From the cell containing the given text, extract its center point as [X, Y] coordinate. 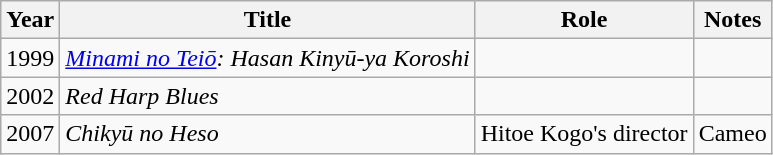
Cameo [732, 134]
Minami no Teiō: Hasan Kinyū-ya Koroshi [268, 58]
Red Harp Blues [268, 96]
Role [584, 20]
Notes [732, 20]
Year [30, 20]
2002 [30, 96]
1999 [30, 58]
2007 [30, 134]
Chikyū no Heso [268, 134]
Hitoe Kogo's director [584, 134]
Title [268, 20]
